Detect which cell encompasses the target text, then output its (X, Y) center coordinate. 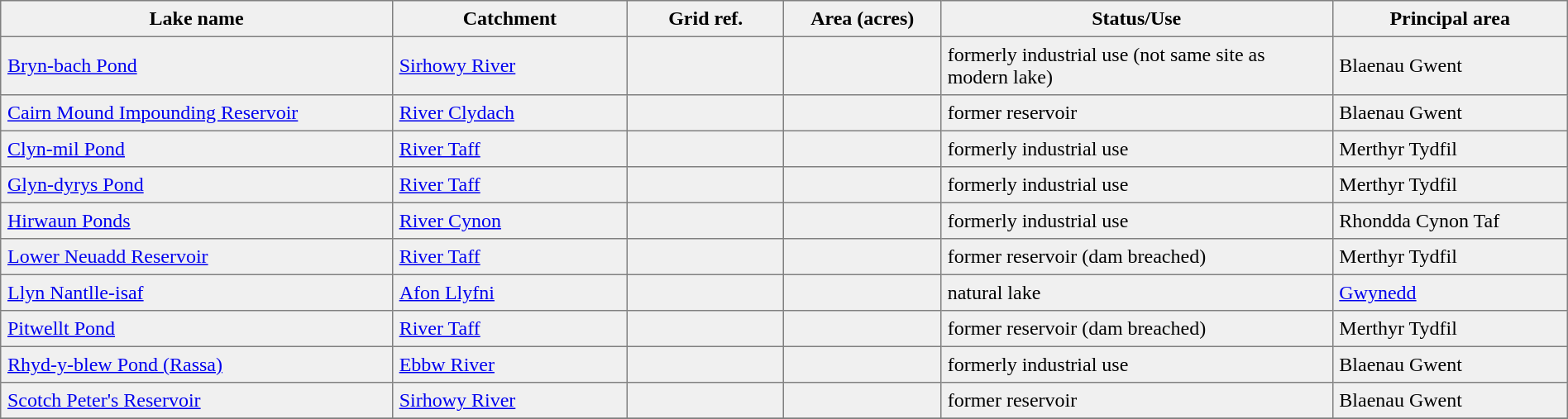
Principal area (1450, 19)
Rhondda Cynon Taf (1450, 221)
Hirwaun Ponds (197, 221)
formerly industrial use (not same site as modern lake) (1136, 65)
Grid ref. (706, 19)
Rhyd-y-blew Pond (Rassa) (197, 364)
Cairn Mound Impounding Reservoir (197, 113)
River Clydach (509, 113)
Gwynedd (1450, 293)
Status/Use (1136, 19)
Afon Llyfni (509, 293)
Clyn-mil Pond (197, 149)
Lower Neuadd Reservoir (197, 257)
Scotch Peter's Reservoir (197, 401)
Catchment (509, 19)
Llyn Nantlle-isaf (197, 293)
Ebbw River (509, 364)
River Cynon (509, 221)
Pitwellt Pond (197, 329)
Glyn-dyrys Pond (197, 185)
Bryn-bach Pond (197, 65)
Lake name (197, 19)
natural lake (1136, 293)
Area (acres) (862, 19)
